Return the [X, Y] coordinate for the center point of the cell that contains the specified text.  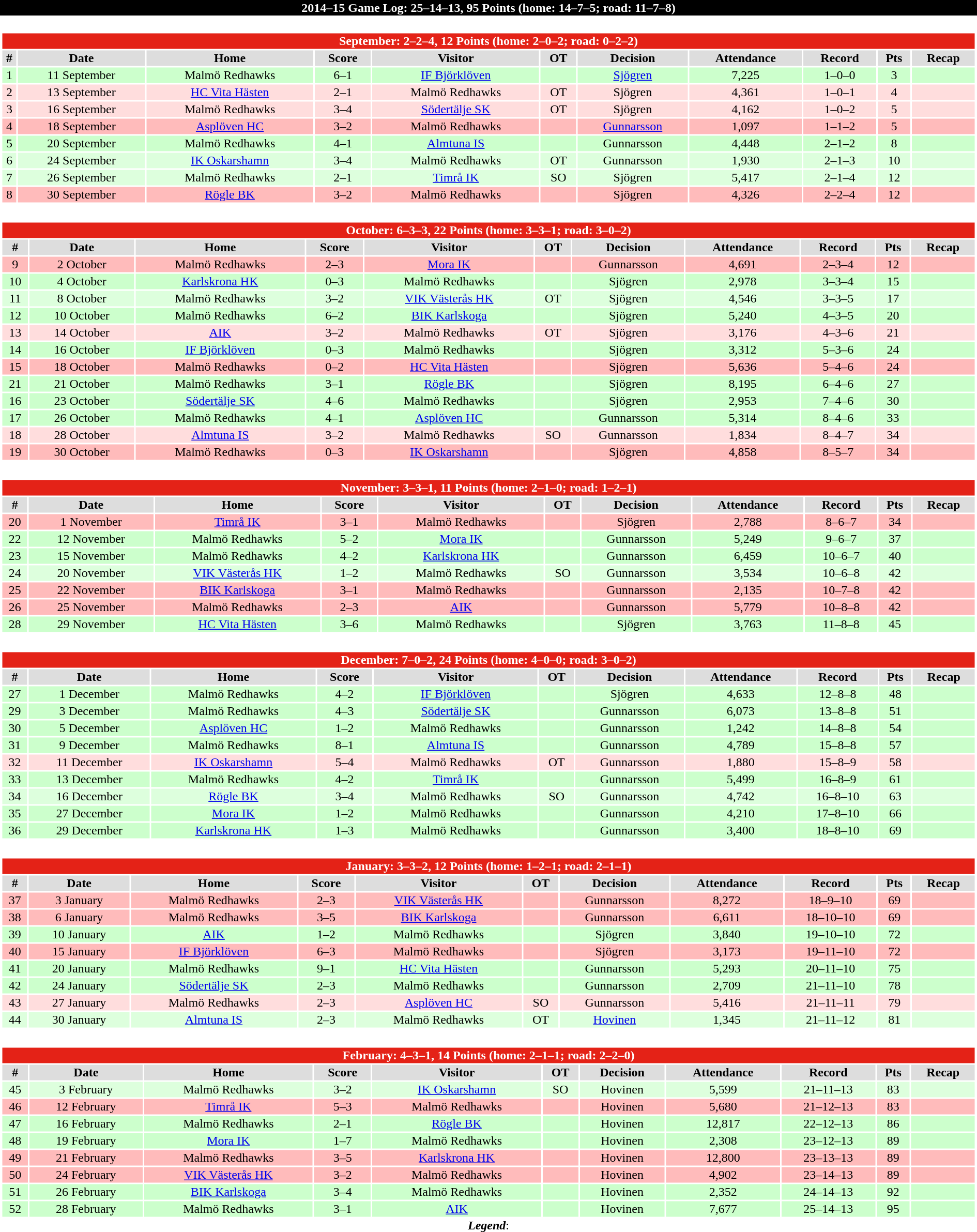
6,073 [741, 711]
3 January [79, 900]
5,680 [723, 1107]
12 February [86, 1107]
1,880 [741, 763]
2,352 [723, 1192]
27 January [79, 1002]
2–3–4 [838, 264]
14 [15, 350]
21–11–11 [830, 1002]
20 November [91, 573]
5,779 [748, 607]
18 October [82, 367]
2,709 [727, 986]
21–11–12 [830, 1020]
13 [15, 332]
10–6–7 [842, 556]
4,742 [741, 797]
24–14–13 [828, 1192]
3,176 [742, 332]
4 October [82, 282]
15 January [79, 952]
6–4–6 [838, 384]
49 [14, 1158]
5,416 [727, 1002]
20–11–10 [830, 968]
10–6–8 [842, 573]
21–11–10 [830, 986]
1–0–0 [839, 75]
2,135 [748, 590]
1–0–1 [839, 93]
4–3 [344, 711]
21–12–13 [828, 1107]
43 [14, 1002]
4,326 [745, 195]
36 [14, 831]
4–6 [334, 401]
19 [15, 452]
5,314 [742, 418]
26 [14, 607]
22 November [91, 590]
3–3–4 [838, 282]
2,978 [742, 282]
18 September [82, 127]
9 December [89, 745]
16 December [89, 797]
4,691 [742, 264]
16 February [86, 1123]
20 January [79, 968]
21 February [86, 1158]
30 January [79, 1020]
6–2 [334, 316]
7 [9, 177]
16–8–10 [837, 797]
0–2 [334, 367]
11–8–8 [842, 624]
5 December [89, 728]
5–3 [343, 1107]
5,293 [727, 968]
30 October [82, 452]
11 December [89, 763]
50 [14, 1175]
27 December [89, 813]
78 [894, 986]
4,210 [741, 813]
October: 6–3–3, 22 Points (home: 3–3–1; road: 3–0–2) [488, 230]
16 September [82, 109]
12–8–8 [837, 694]
23 October [82, 401]
29 November [91, 624]
39 [14, 934]
10 October [82, 316]
5,417 [745, 177]
8–1 [344, 745]
10 January [79, 934]
32 [14, 763]
16 October [82, 350]
23–12–13 [828, 1141]
8,195 [742, 384]
6–3 [326, 952]
5–4 [344, 763]
2 [9, 93]
1 November [91, 522]
11 September [82, 75]
23–13–13 [828, 1158]
3,173 [727, 952]
1–7 [343, 1141]
79 [894, 1002]
1,834 [742, 435]
8–4–7 [838, 435]
9–6–7 [842, 539]
29 December [89, 831]
17–8–10 [837, 813]
19–11–10 [830, 952]
2,953 [742, 401]
8–5–7 [838, 452]
8,272 [727, 900]
26 February [86, 1192]
5–3–6 [838, 350]
54 [895, 728]
29 [14, 711]
21 October [82, 384]
5,599 [723, 1089]
63 [895, 797]
2–1–2 [839, 143]
16 [15, 401]
22–12–13 [828, 1123]
46 [14, 1107]
5–4–6 [838, 367]
3,400 [741, 831]
26 September [82, 177]
2–2–4 [839, 195]
4,448 [745, 143]
9 [15, 264]
4–3–6 [838, 332]
6 [9, 161]
13 September [82, 93]
21–11–13 [828, 1089]
3 December [89, 711]
12 November [91, 539]
4,902 [723, 1175]
10–7–8 [842, 590]
4,633 [741, 694]
20 September [82, 143]
24 February [86, 1175]
10–8–8 [842, 607]
15–8–8 [837, 745]
7–4–6 [838, 401]
8–4–6 [838, 418]
3,763 [748, 624]
September: 2–2–4, 12 Points (home: 2–0–2; road: 0–2–2) [488, 41]
30 September [82, 195]
58 [895, 763]
1–0–2 [839, 109]
5,499 [741, 779]
52 [14, 1209]
66 [895, 813]
23 [14, 556]
2014–15 Game Log: 25–14–13, 95 Points (home: 14–7–5; road: 11–7–8) [488, 8]
1,930 [745, 161]
4,162 [745, 109]
13–8–8 [837, 711]
24 January [79, 986]
13 December [89, 779]
6 January [79, 918]
86 [893, 1123]
25 [14, 590]
28 October [82, 435]
47 [14, 1123]
61 [895, 779]
8 October [82, 298]
26 October [82, 418]
95 [893, 1209]
3–3–5 [838, 298]
4,789 [741, 745]
19–10–10 [830, 934]
16–8–9 [837, 779]
38 [14, 918]
9–1 [326, 968]
4,858 [742, 452]
February: 4–3–1, 14 Points (home: 2–1–1; road: 2–2–0) [488, 1055]
18–8–10 [837, 831]
15–8–9 [837, 763]
18–9–10 [830, 900]
1,097 [745, 127]
1–3 [344, 831]
19 February [86, 1141]
24 September [82, 161]
2,788 [748, 522]
3,840 [727, 934]
22 [14, 539]
81 [894, 1020]
3–6 [349, 624]
15 November [91, 556]
3,534 [748, 573]
4–3–5 [838, 316]
6–1 [343, 75]
2,308 [723, 1141]
3 February [86, 1089]
23–14–13 [828, 1175]
January: 3–3–2, 12 Points (home: 1–2–1; road: 2–1–1) [488, 866]
57 [895, 745]
7,677 [723, 1209]
December: 7–0–2, 24 Points (home: 4–0–0; road: 3–0–2) [488, 660]
18 [15, 435]
5,240 [742, 316]
35 [14, 813]
5,249 [748, 539]
6,611 [727, 918]
41 [14, 968]
1,345 [727, 1020]
25 November [91, 607]
1,242 [741, 728]
28 [14, 624]
6,459 [748, 556]
5,636 [742, 367]
4,361 [745, 93]
November: 3–3–1, 11 Points (home: 2–1–0; road: 1–2–1) [488, 488]
8–6–7 [842, 522]
1–1–2 [839, 127]
1 [9, 75]
2–1–4 [839, 177]
12,800 [723, 1158]
3,312 [742, 350]
14 October [82, 332]
14–8–8 [837, 728]
4,546 [742, 298]
12,817 [723, 1123]
31 [14, 745]
18–10–10 [830, 918]
2 October [82, 264]
44 [14, 1020]
75 [894, 968]
92 [893, 1192]
1 December [89, 694]
2–1–3 [839, 161]
25–14–13 [828, 1209]
28 February [86, 1209]
5–2 [349, 539]
7,225 [745, 75]
11 [15, 298]
